From the cell containing the given text, extract its center point as [X, Y] coordinate. 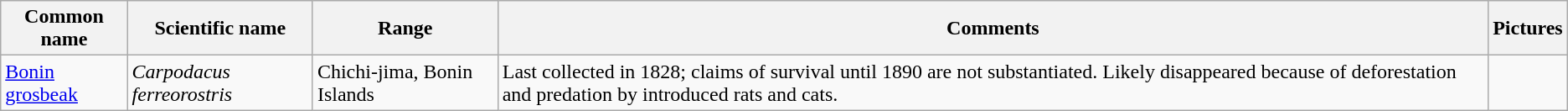
Comments [993, 29]
Range [405, 29]
Carpodacus ferreorostris [219, 82]
Scientific name [219, 29]
Bonin grosbeak [64, 82]
Common name [64, 29]
Pictures [1528, 29]
Chichi-jima, Bonin Islands [405, 82]
